From the cell containing the given text, extract its center point as (X, Y) coordinate. 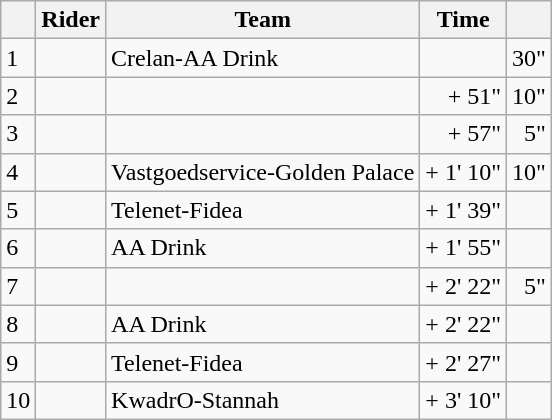
8 (18, 324)
5 (18, 210)
2 (18, 96)
+ 1' 39" (464, 210)
4 (18, 172)
7 (18, 286)
10 (18, 400)
KwadrO-Stannah (263, 400)
Crelan-AA Drink (263, 58)
+ 2' 27" (464, 362)
1 (18, 58)
3 (18, 134)
+ 3' 10" (464, 400)
6 (18, 248)
Rider (71, 20)
Team (263, 20)
Time (464, 20)
+ 57" (464, 134)
+ 51" (464, 96)
+ 1' 55" (464, 248)
30" (530, 58)
9 (18, 362)
Vastgoedservice-Golden Palace (263, 172)
+ 1' 10" (464, 172)
